For the text-containing cell, return its midpoint in (x, y) coordinate format. 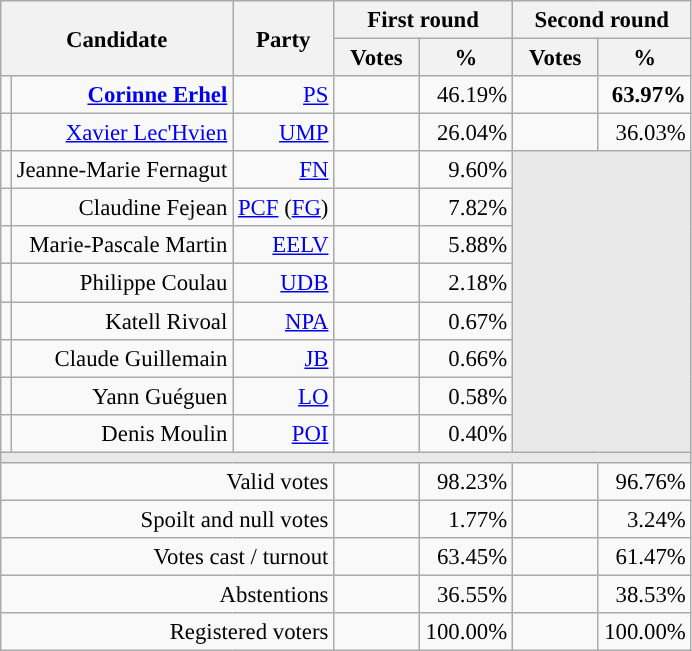
NPA (284, 321)
Candidate (117, 38)
3.24% (644, 519)
EELV (284, 245)
61.47% (644, 557)
0.58% (466, 396)
Corinne Erhel (122, 95)
Claude Guillemain (122, 358)
FN (284, 170)
2.18% (466, 283)
9.60% (466, 170)
Xavier Lec'Hvien (122, 133)
98.23% (466, 482)
26.04% (466, 133)
0.67% (466, 321)
Claudine Fejean (122, 208)
Second round (602, 20)
Spoilt and null votes (168, 519)
36.03% (644, 133)
Yann Guéguen (122, 396)
5.88% (466, 245)
38.53% (644, 594)
Party (284, 38)
96.76% (644, 482)
63.45% (466, 557)
Katell Rivoal (122, 321)
JB (284, 358)
UMP (284, 133)
36.55% (466, 594)
PCF (FG) (284, 208)
POI (284, 433)
0.66% (466, 358)
UDB (284, 283)
Jeanne-Marie Fernagut (122, 170)
LO (284, 396)
Valid votes (168, 482)
Denis Moulin (122, 433)
PS (284, 95)
7.82% (466, 208)
Philippe Coulau (122, 283)
Registered voters (168, 632)
46.19% (466, 95)
Marie-Pascale Martin (122, 245)
1.77% (466, 519)
First round (424, 20)
63.97% (644, 95)
Abstentions (168, 594)
Votes cast / turnout (168, 557)
0.40% (466, 433)
